For the text-containing cell, return its midpoint in (X, Y) coordinate format. 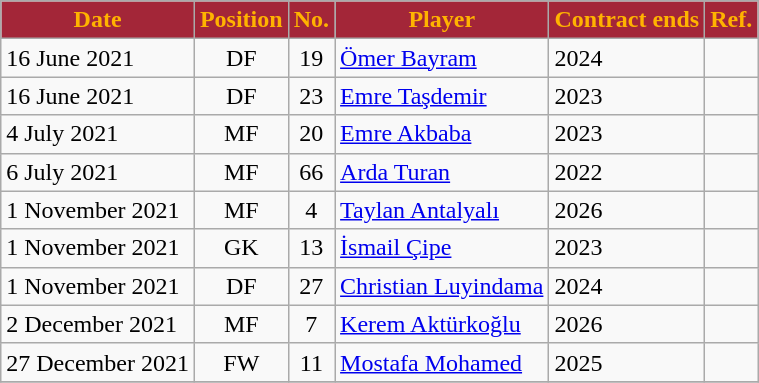
Ömer Bayram (442, 58)
İsmail Çipe (442, 248)
13 (311, 248)
Taylan Antalyalı (442, 210)
Ref. (732, 20)
Christian Luyindama (442, 286)
Date (98, 20)
Emre Taşdemir (442, 96)
Position (241, 20)
Arda Turan (442, 172)
2022 (627, 172)
4 (311, 210)
Contract ends (627, 20)
20 (311, 134)
23 (311, 96)
FW (241, 362)
Kerem Aktürkoğlu (442, 324)
6 July 2021 (98, 172)
No. (311, 20)
Mostafa Mohamed (442, 362)
11 (311, 362)
4 July 2021 (98, 134)
Player (442, 20)
27 (311, 286)
66 (311, 172)
7 (311, 324)
19 (311, 58)
2 December 2021 (98, 324)
GK (241, 248)
2025 (627, 362)
Emre Akbaba (442, 134)
27 December 2021 (98, 362)
